Extract the [x, y] coordinate from the center of the cell holding the provided text.  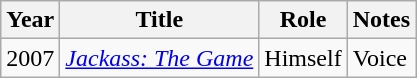
2007 [30, 58]
Voice [381, 58]
Notes [381, 20]
Jackass: The Game [160, 58]
Title [160, 20]
Himself [303, 58]
Year [30, 20]
Role [303, 20]
